Search for the cell housing the specified text and yield its [x, y] center coordinate. 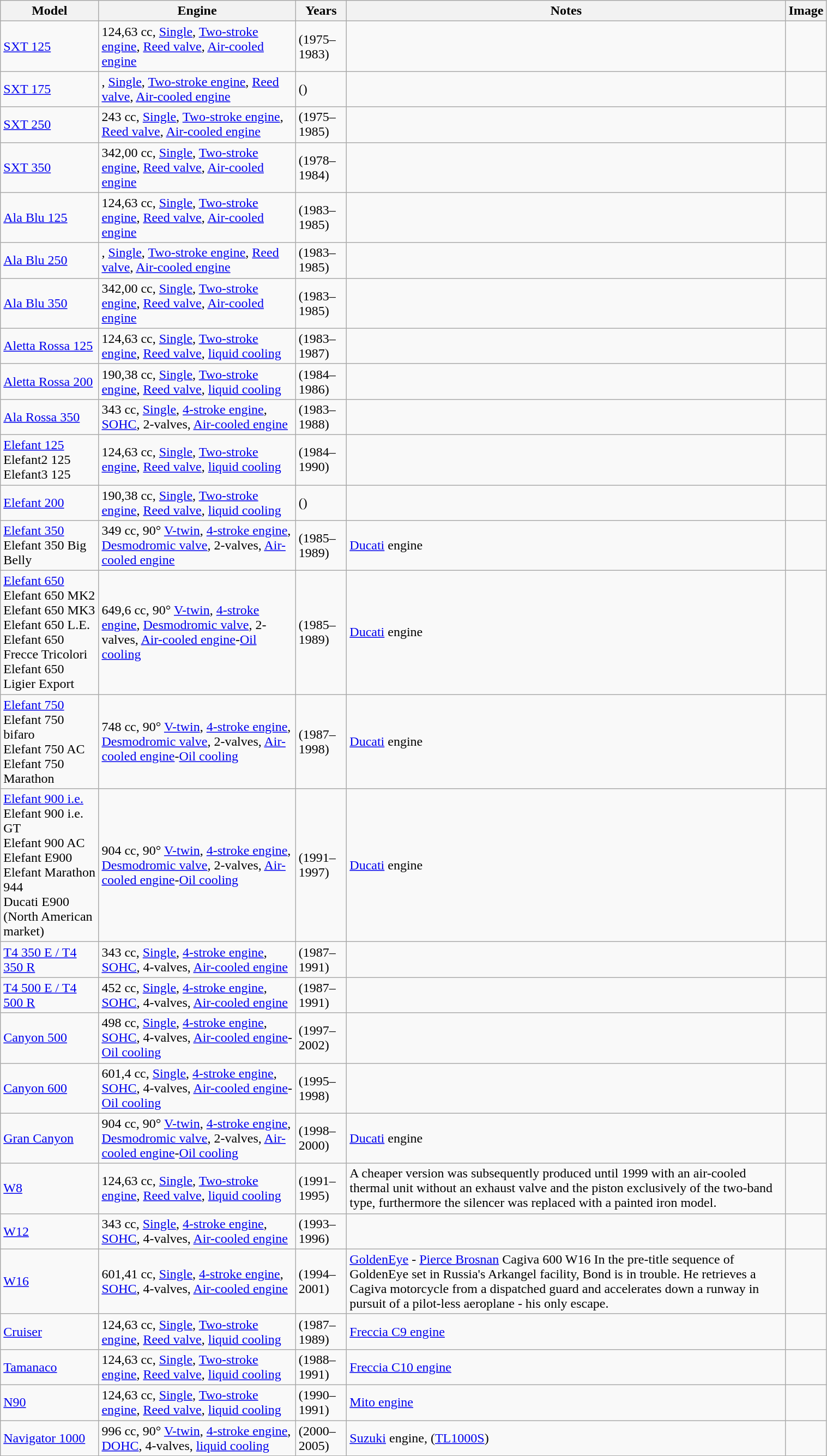
T4 500 E / T4 500 R [50, 995]
Elefant 900 i.e. Elefant 900 i.e. GT Elefant 900 AC Elefant E900 Elefant Marathon 944 Ducati E900 (North American market) [50, 866]
Aletta Rossa 200 [50, 382]
Elefant 750 Elefant 750 bifaro Elefant 750 AC Elefant 750 Marathon [50, 741]
SXT 125 [50, 46]
SXT 175 [50, 89]
(1995–1998) [321, 1088]
498 cc, Single, 4-stroke engine, SOHC, 4-valves, Air-cooled engine-Oil cooling [197, 1038]
Ala Blu 350 [50, 303]
601,41 cc, Single, 4-stroke engine, SOHC, 4-valves, Air-cooled engine [197, 1281]
Elefant 350 Elefant 350 Big Belly [50, 546]
649,6 cc, 90° V-twin, 4-stroke engine, Desmodromic valve, 2-valves, Air-cooled engine-Oil cooling [197, 632]
Ala Blu 250 [50, 261]
Engine [197, 11]
(1975–1985) [321, 124]
(1983–1988) [321, 416]
SXT 250 [50, 124]
(1998–2000) [321, 1138]
748 cc, 90° V-twin, 4-stroke engine, Desmodromic valve, 2-valves, Air-cooled engine-Oil cooling [197, 741]
(2000–2005) [321, 1438]
W8 [50, 1188]
Ala Blu 125 [50, 218]
(1978–1984) [321, 167]
243 cc, Single, Two-stroke engine, Reed valve, Air-cooled engine [197, 124]
601,4 cc, Single, 4-stroke engine, SOHC, 4-valves, Air-cooled engine-Oil cooling [197, 1088]
Tamanaco [50, 1367]
(1991–1997) [321, 866]
Elefant 125 Elefant2 125 Elefant3 125 [50, 460]
(1975–1983) [321, 46]
Elefant 650 Elefant 650 MK2 Elefant 650 MK3 Elefant 650 L.E. Elefant 650 Frecce Tricolori Elefant 650 Ligier Export [50, 632]
452 cc, Single, 4-stroke engine, SOHC, 4-valves, Air-cooled engine [197, 995]
N90 [50, 1402]
SXT 350 [50, 167]
Image [806, 11]
(1990–1991) [321, 1402]
Years [321, 11]
(1994–2001) [321, 1281]
Mito engine [566, 1402]
343 cc, Single, 4-stroke engine, SOHC, 2-valves, Air-cooled engine [197, 416]
Model [50, 11]
(1987–1998) [321, 741]
Ala Rossa 350 [50, 416]
Canyon 500 [50, 1038]
T4 350 E / T4 350 R [50, 959]
Freccia C10 engine [566, 1367]
Freccia C9 engine [566, 1331]
349 cc, 90° V-twin, 4-stroke engine, Desmodromic valve, 2-valves, Air-cooled engine [197, 546]
(1993–1996) [321, 1231]
(1983–1987) [321, 346]
(1991–1995) [321, 1188]
Canyon 600 [50, 1088]
Navigator 1000 [50, 1438]
Elefant 200 [50, 503]
(1984–1986) [321, 382]
996 cc, 90° V-twin, 4-stroke engine, DOHC, 4-valves, liquid cooling [197, 1438]
(1987–1989) [321, 1331]
W16 [50, 1281]
(1988–1991) [321, 1367]
Notes [566, 11]
Cruiser [50, 1331]
Aletta Rossa 125 [50, 346]
Gran Canyon [50, 1138]
W12 [50, 1231]
Suzuki engine, (TL1000S) [566, 1438]
(1997–2002) [321, 1038]
(1984–1990) [321, 460]
